For the text-containing cell, return its midpoint in (X, Y) coordinate format. 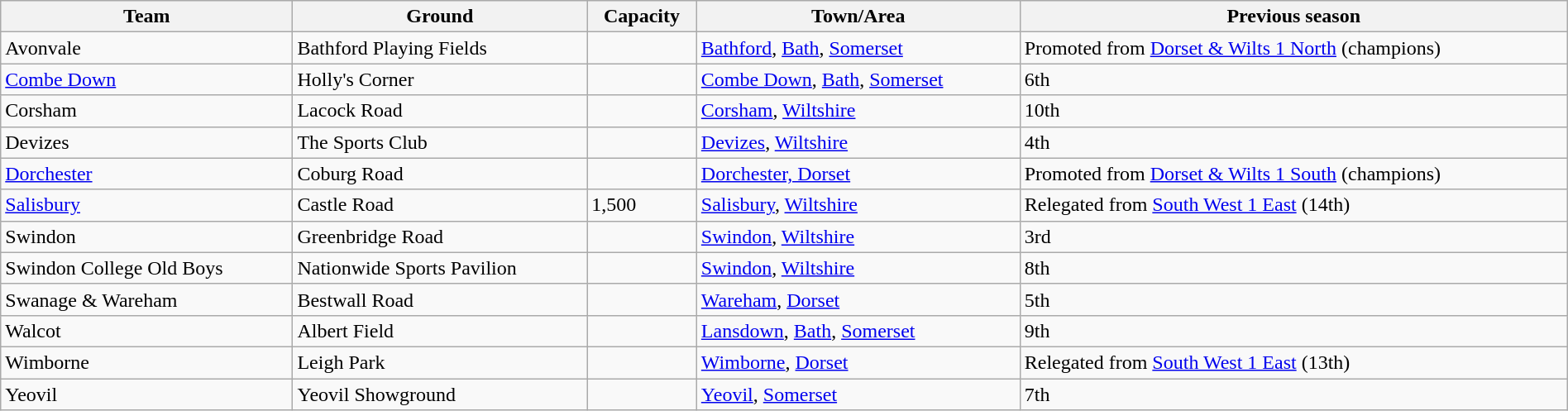
Town/Area (858, 17)
Swindon College Old Boys (147, 268)
Leigh Park (440, 362)
Combe Down (147, 79)
Bathford Playing Fields (440, 48)
Previous season (1293, 17)
The Sports Club (440, 142)
8th (1293, 268)
Albert Field (440, 331)
Wareham, Dorset (858, 299)
10th (1293, 111)
Corsham (147, 111)
Holly's Corner (440, 79)
Wimborne, Dorset (858, 362)
9th (1293, 331)
Capacity (642, 17)
Salisbury, Wiltshire (858, 205)
Devizes (147, 142)
7th (1293, 394)
Promoted from Dorset & Wilts 1 North (champions) (1293, 48)
Salisbury (147, 205)
Avonvale (147, 48)
Yeovil, Somerset (858, 394)
Wimborne (147, 362)
Dorchester, Dorset (858, 174)
Corsham, Wiltshire (858, 111)
Lansdown, Bath, Somerset (858, 331)
Relegated from South West 1 East (14th) (1293, 205)
Swindon (147, 237)
Nationwide Sports Pavilion (440, 268)
Team (147, 17)
Combe Down, Bath, Somerset (858, 79)
5th (1293, 299)
Walcot (147, 331)
4th (1293, 142)
Coburg Road (440, 174)
Bestwall Road (440, 299)
Ground (440, 17)
6th (1293, 79)
Greenbridge Road (440, 237)
3rd (1293, 237)
Swanage & Wareham (147, 299)
Yeovil Showground (440, 394)
Bathford, Bath, Somerset (858, 48)
Promoted from Dorset & Wilts 1 South (champions) (1293, 174)
Dorchester (147, 174)
Relegated from South West 1 East (13th) (1293, 362)
Lacock Road (440, 111)
1,500 (642, 205)
Yeovil (147, 394)
Castle Road (440, 205)
Devizes, Wiltshire (858, 142)
